Return (X, Y) of the center of cell containing provided text 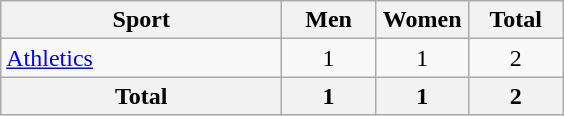
Men (329, 20)
Sport (142, 20)
Women (422, 20)
Athletics (142, 58)
